Find where the given text appears and provide that cell's center as (x, y) coordinate. 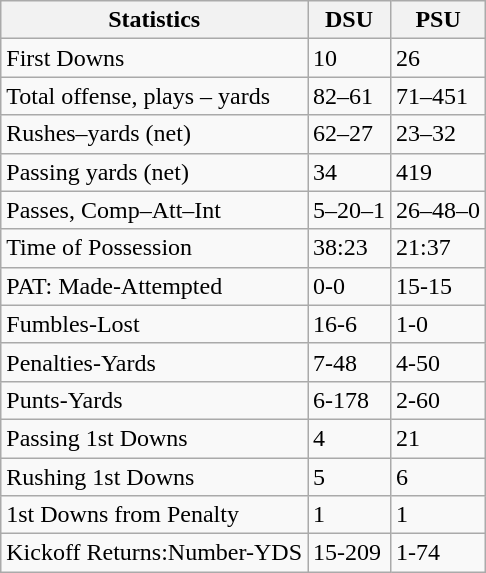
Rushes–yards (net) (154, 134)
2-60 (438, 400)
First Downs (154, 58)
4-50 (438, 362)
Kickoff Returns:Number-YDS (154, 553)
Penalties-Yards (154, 362)
Passing 1st Downs (154, 438)
PAT: Made-Attempted (154, 286)
1-0 (438, 324)
6-178 (350, 400)
Total offense, plays – yards (154, 96)
7-48 (350, 362)
1-74 (438, 553)
Punts-Yards (154, 400)
DSU (350, 20)
71–451 (438, 96)
Passing yards (net) (154, 172)
21:37 (438, 248)
15-209 (350, 553)
1st Downs from Penalty (154, 515)
26–48–0 (438, 210)
0-0 (350, 286)
62–27 (350, 134)
Statistics (154, 20)
Time of Possession (154, 248)
10 (350, 58)
419 (438, 172)
Passes, Comp–Att–Int (154, 210)
PSU (438, 20)
6 (438, 477)
82–61 (350, 96)
38:23 (350, 248)
15-15 (438, 286)
4 (350, 438)
Rushing 1st Downs (154, 477)
Fumbles-Lost (154, 324)
16-6 (350, 324)
5–20–1 (350, 210)
21 (438, 438)
23–32 (438, 134)
5 (350, 477)
26 (438, 58)
34 (350, 172)
